For the text-containing cell, return its midpoint in [X, Y] coordinate format. 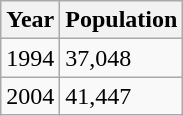
Year [30, 20]
41,447 [122, 96]
Population [122, 20]
1994 [30, 58]
37,048 [122, 58]
2004 [30, 96]
